Search for the cell housing the specified text and yield its [X, Y] center coordinate. 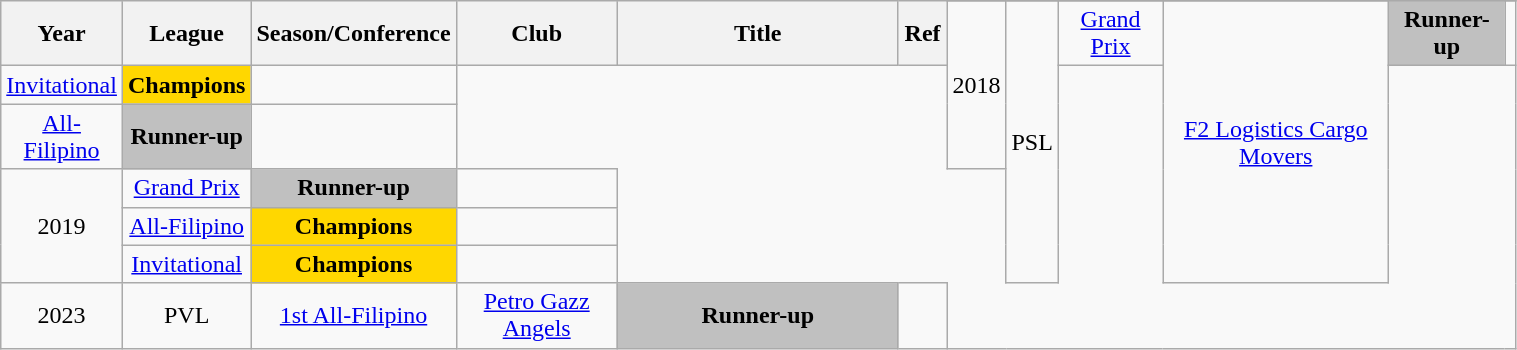
League [186, 34]
F2 Logistics Cargo Movers [1276, 142]
Title [758, 34]
2019 [62, 226]
PSL [1032, 142]
2023 [62, 316]
2018 [976, 85]
Club [536, 34]
PVL [186, 316]
1st All-Filipino [354, 316]
Petro Gazz Angels [536, 316]
Year [62, 34]
Season/Conference [354, 34]
Ref [922, 34]
